Search for the cell housing the specified text and yield its (x, y) center coordinate. 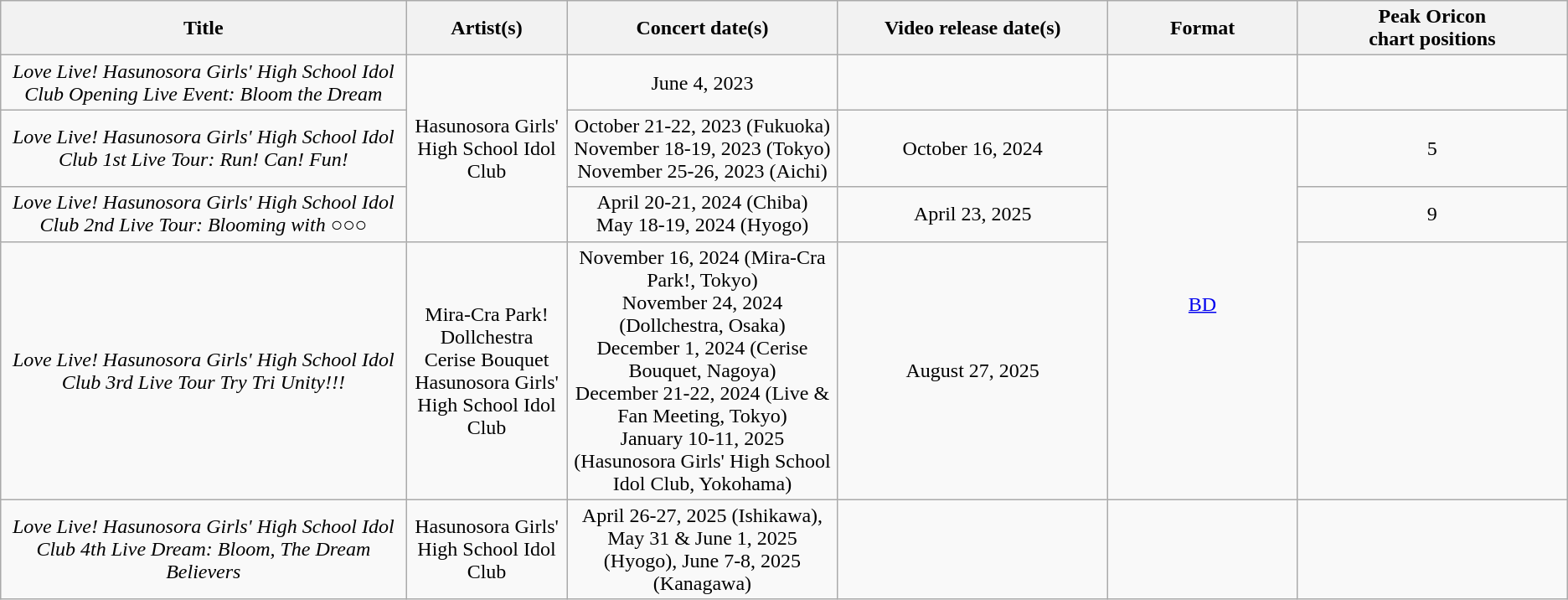
Love Live! Hasunosora Girls' High School Idol Club 2nd Live Tour: Blooming with ○○○ (204, 215)
Format (1203, 28)
Concert date(s) (702, 28)
April 26-27, 2025 (Ishikawa), May 31 & June 1, 2025 (Hyogo), June 7-8, 2025 (Kanagawa) (702, 550)
Peak Oriconchart positions (1432, 28)
Love Live! Hasunosora Girls' High School Idol Club 1st Live Tour: Run! Can! Fun! (204, 148)
Mira-Cra Park!DollchestraCerise BouquetHasunosora Girls' High School Idol Club (487, 370)
Love Live! Hasunosora Girls' High School Idol Club 3rd Live Tour Try Tri Unity!!! (204, 370)
Artist(s) (487, 28)
June 4, 2023 (702, 82)
Love Live! Hasunosora Girls' High School Idol Club Opening Live Event: Bloom the Dream (204, 82)
Title (204, 28)
April 23, 2025 (973, 215)
Video release date(s) (973, 28)
BD (1203, 305)
August 27, 2025 (973, 370)
9 (1432, 215)
October 16, 2024 (973, 148)
October 21-22, 2023 (Fukuoka)November 18-19, 2023 (Tokyo)November 25-26, 2023 (Aichi) (702, 148)
5 (1432, 148)
Love Live! Hasunosora Girls' High School Idol Club 4th Live Dream: Bloom, The Dream Believers (204, 550)
April 20-21, 2024 (Chiba)May 18-19, 2024 (Hyogo) (702, 215)
